For the text-containing cell, return its midpoint in [x, y] coordinate format. 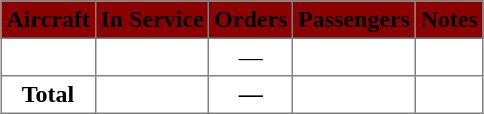
Notes [449, 20]
Passengers [354, 20]
Total [48, 95]
Aircraft [48, 20]
Orders [251, 20]
In Service [152, 20]
